From the cell containing the given text, extract its center point as (x, y) coordinate. 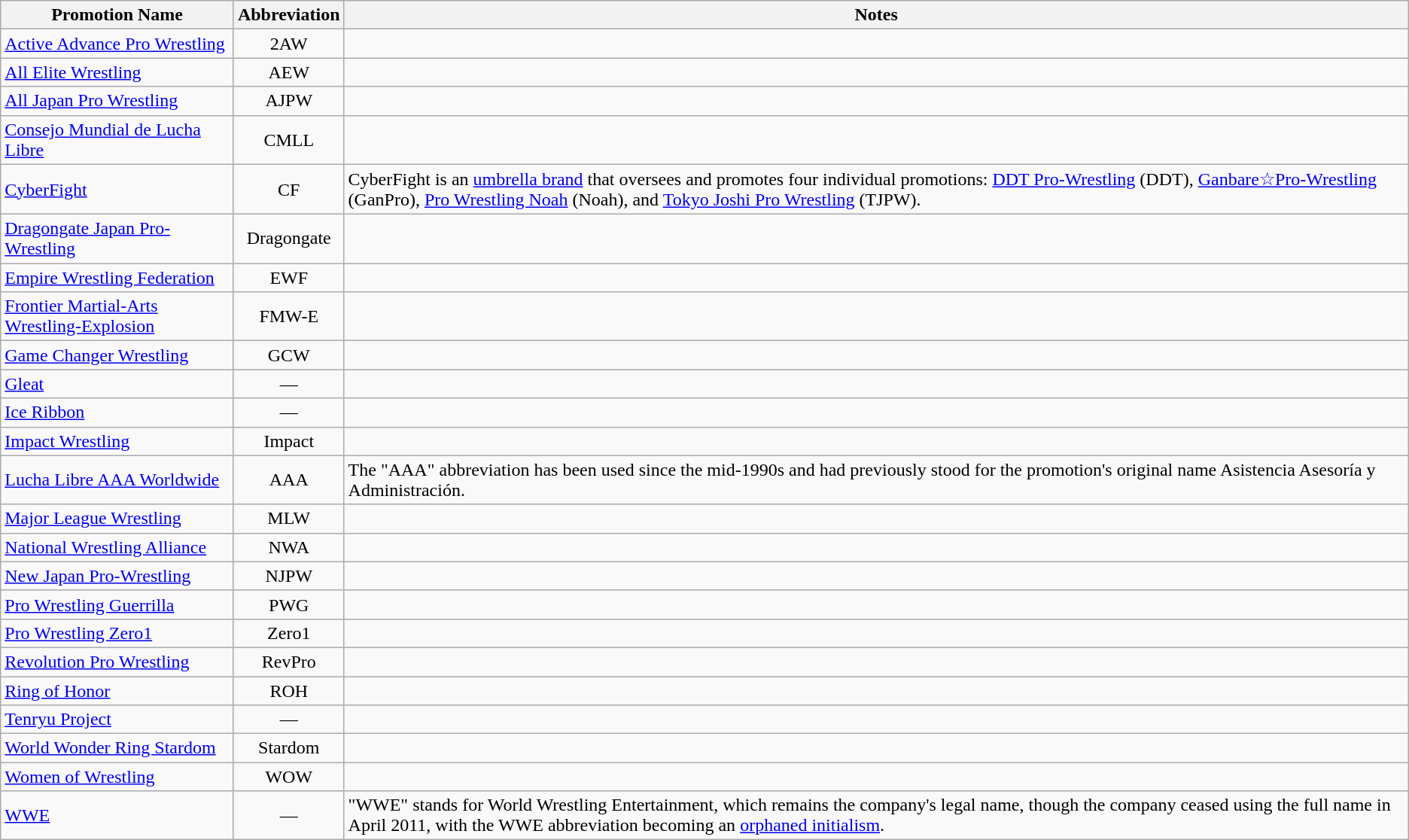
Revolution Pro Wrestling (117, 662)
MLW (289, 519)
All Japan Pro Wrestling (117, 101)
Stardom (289, 748)
Tenryu Project (117, 720)
Dragongate (289, 239)
Zero1 (289, 633)
National Wrestling Alliance (117, 547)
Pro Wrestling Zero1 (117, 633)
AEW (289, 72)
RevPro (289, 662)
Frontier Martial-Arts Wrestling-Explosion (117, 316)
NWA (289, 547)
Lucha Libre AAA Worldwide (117, 480)
FMW-E (289, 316)
2AW (289, 44)
Ring of Honor (117, 690)
EWF (289, 278)
Major League Wrestling (117, 519)
Pro Wrestling Guerrilla (117, 604)
GCW (289, 355)
Women of Wrestling (117, 777)
All Elite Wrestling (117, 72)
PWG (289, 604)
Game Changer Wrestling (117, 355)
WWE (117, 816)
Empire Wrestling Federation (117, 278)
AAA (289, 480)
CMLL (289, 140)
New Japan Pro-Wrestling (117, 576)
ROH (289, 690)
Promotion Name (117, 15)
CyberFight (117, 190)
Consejo Mundial de Lucha Libre (117, 140)
Dragongate Japan Pro-Wrestling (117, 239)
Notes (876, 15)
WOW (289, 777)
Gleat (117, 384)
Impact Wrestling (117, 441)
Ice Ribbon (117, 412)
CF (289, 190)
World Wonder Ring Stardom (117, 748)
NJPW (289, 576)
AJPW (289, 101)
Active Advance Pro Wrestling (117, 44)
Abbreviation (289, 15)
Impact (289, 441)
